Return (X, Y) of the center of cell containing provided text 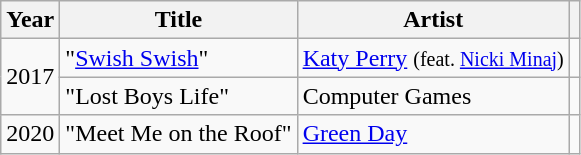
2017 (30, 77)
Artist (433, 20)
Year (30, 20)
"Swish Swish" (178, 58)
Katy Perry (feat. Nicki Minaj) (433, 58)
"Meet Me on the Roof" (178, 134)
2020 (30, 134)
Green Day (433, 134)
Title (178, 20)
"Lost Boys Life" (178, 96)
Computer Games (433, 96)
